Locate the cell with the specified text and output its [x, y] center coordinate. 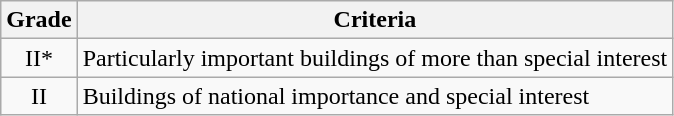
Criteria [375, 20]
II [39, 96]
Buildings of national importance and special interest [375, 96]
Particularly important buildings of more than special interest [375, 58]
II* [39, 58]
Grade [39, 20]
